Determine the [X, Y] coordinate at the center of the cell enclosing the given text.  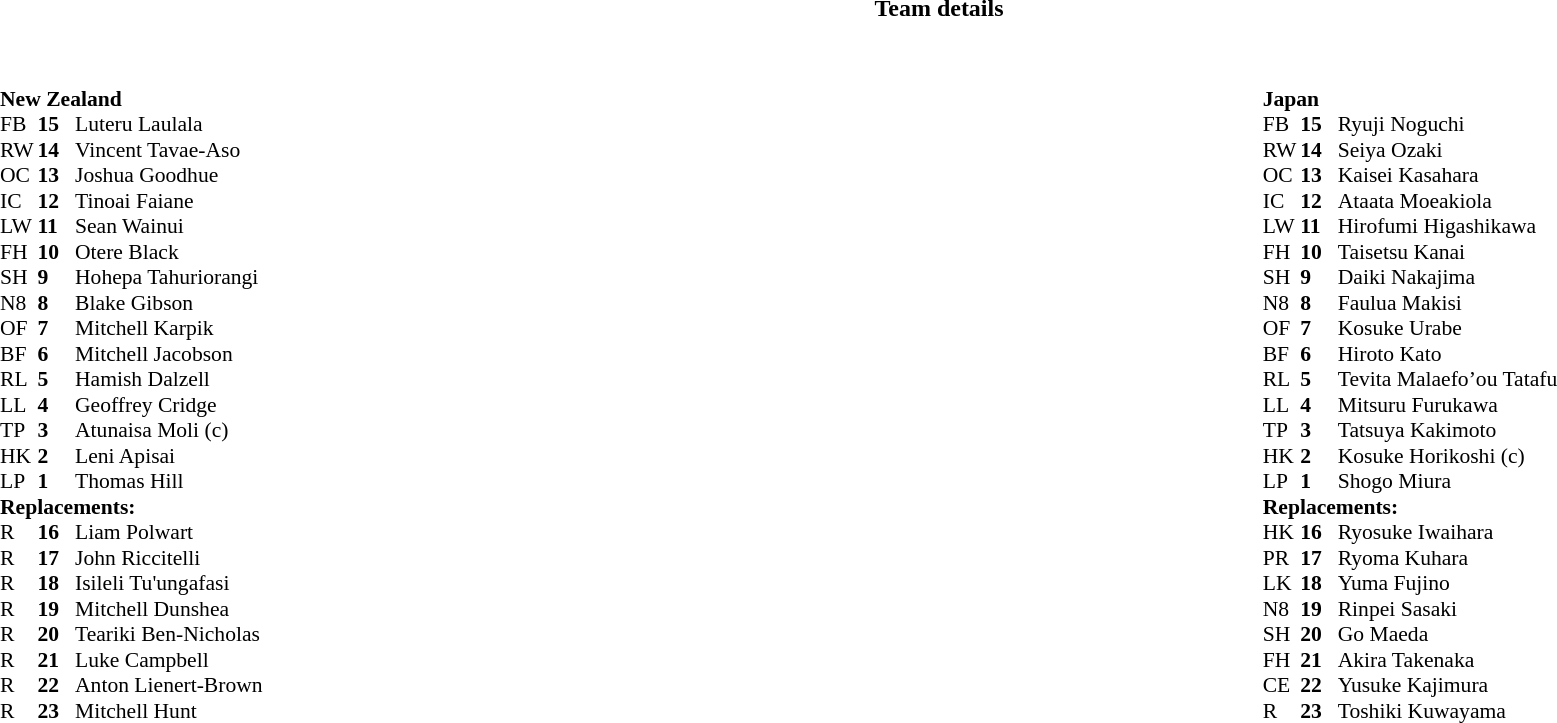
CE [1282, 685]
Isileli Tu'ungafasi [169, 583]
Hamish Dalzell [169, 379]
New Zealand [132, 99]
Tinoai Faiane [169, 201]
Otere Black [169, 252]
John Riccitelli [169, 558]
Sean Wainui [169, 227]
Atunaisa Moli (c) [169, 431]
Blake Gibson [169, 303]
Joshua Goodhue [169, 175]
Replacements: [132, 507]
PR [1282, 558]
Leni Apisai [169, 456]
Thomas Hill [169, 481]
Geoffrey Cridge [169, 405]
Luteru Laulala [169, 125]
Luke Campbell [169, 660]
Mitchell Dunshea [169, 609]
Liam Polwart [169, 533]
LK [1282, 583]
Teariki Ben-Nicholas [169, 635]
Mitchell Karpik [169, 329]
Hohepa Tahuriorangi [169, 277]
Anton Lienert-Brown [169, 685]
Mitchell Jacobson [169, 354]
Vincent Tavae-Aso [169, 150]
